Scan for the cell matching the given text and deliver its (X, Y) coordinate at center. 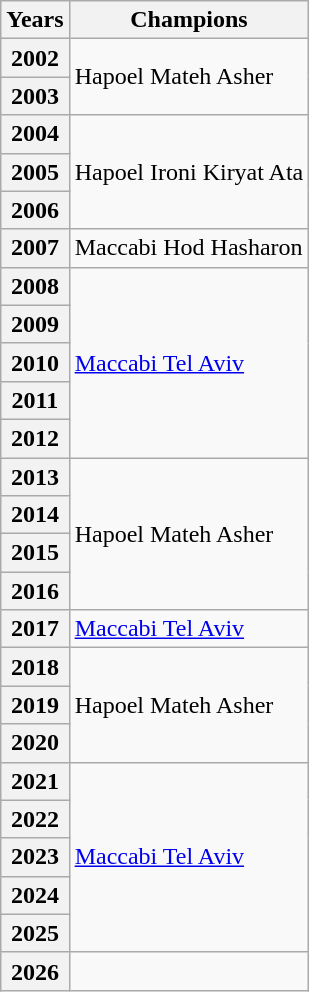
2002 (35, 58)
2019 (35, 705)
2024 (35, 895)
2006 (35, 210)
2021 (35, 781)
2017 (35, 629)
2016 (35, 591)
2012 (35, 438)
2026 (35, 971)
2003 (35, 96)
2023 (35, 857)
2011 (35, 400)
2005 (35, 172)
2018 (35, 667)
2014 (35, 515)
Hapoel Ironi Kiryat Ata (189, 172)
Champions (189, 20)
2020 (35, 743)
2007 (35, 248)
2013 (35, 477)
2025 (35, 933)
Maccabi Hod Hasharon (189, 248)
2008 (35, 286)
Years (35, 20)
2010 (35, 362)
2015 (35, 553)
2004 (35, 134)
2009 (35, 324)
2022 (35, 819)
